Provide the [x, y] coordinate of the cell's center where the given text is located.  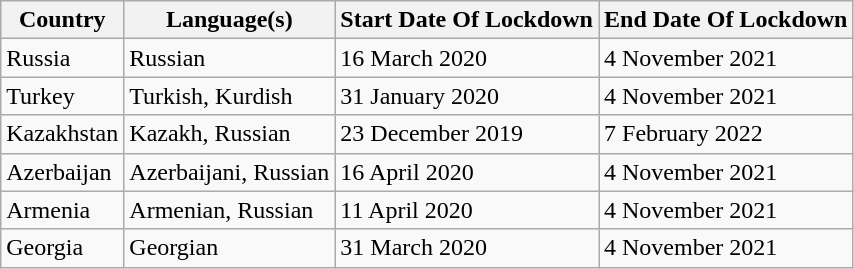
Turkey [62, 96]
Start Date Of Lockdown [467, 20]
11 April 2020 [467, 210]
Azerbaijani, Russian [230, 172]
Kazakh, Russian [230, 134]
Russia [62, 58]
Country [62, 20]
End Date Of Lockdown [725, 20]
16 March 2020 [467, 58]
23 December 2019 [467, 134]
Armenian, Russian [230, 210]
Azerbaijan [62, 172]
16 April 2020 [467, 172]
Georgian [230, 248]
31 March 2020 [467, 248]
31 January 2020 [467, 96]
Turkish, Kurdish [230, 96]
Georgia [62, 248]
7 February 2022 [725, 134]
Russian [230, 58]
Armenia [62, 210]
Language(s) [230, 20]
Kazakhstan [62, 134]
